Detect which cell encompasses the target text, then output its (x, y) center coordinate. 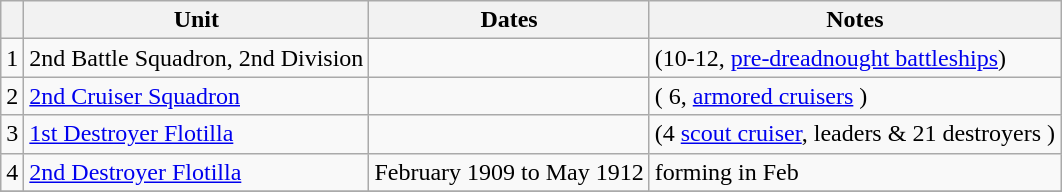
4 (12, 172)
2nd Battle Squadron, 2nd Division (196, 58)
(10-12, pre-dreadnought battleships) (854, 58)
2nd Destroyer Flotilla (196, 172)
1 (12, 58)
forming in Feb (854, 172)
Unit (196, 20)
Notes (854, 20)
( 6, armored cruisers ) (854, 96)
2nd Cruiser Squadron (196, 96)
(4 scout cruiser, leaders & 21 destroyers ) (854, 134)
1st Destroyer Flotilla (196, 134)
2 (12, 96)
February 1909 to May 1912 (509, 172)
3 (12, 134)
Dates (509, 20)
